Return [x, y] of the center of cell containing provided text 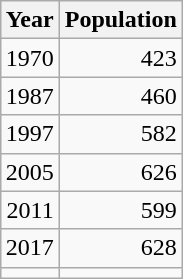
1987 [30, 96]
Year [30, 20]
1970 [30, 58]
628 [120, 248]
1997 [30, 134]
626 [120, 172]
2017 [30, 248]
599 [120, 210]
582 [120, 134]
2011 [30, 210]
Population [120, 20]
460 [120, 96]
2005 [30, 172]
423 [120, 58]
